Capture the cell that displays the provided text and extract its [x, y] central coordinate. 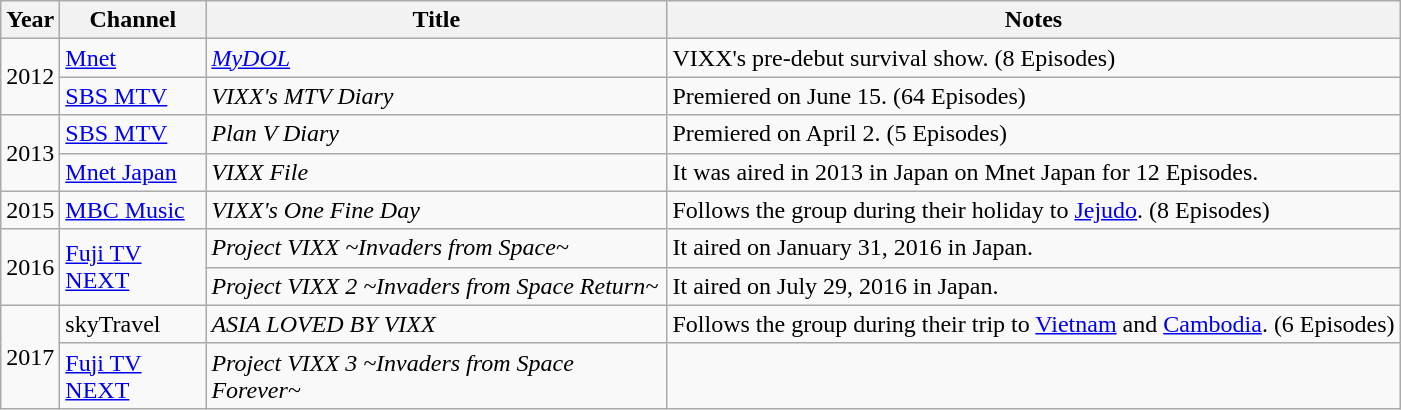
2013 [30, 153]
ASIA LOVED BY VIXX [436, 324]
MyDOL [436, 58]
Title [436, 20]
Follows the group during their trip to Vietnam and Cambodia. (6 Episodes) [1034, 324]
Project VIXX 3 ~Invaders from Space Forever~ [436, 376]
VIXX File [436, 172]
Premiered on June 15. (64 Episodes) [1034, 96]
VIXX's MTV Diary [436, 96]
It aired on January 31, 2016 in Japan. [1034, 248]
VIXX's pre-debut survival show. (8 Episodes) [1034, 58]
It aired on July 29, 2016 in Japan. [1034, 286]
2012 [30, 77]
2017 [30, 356]
2015 [30, 210]
Mnet Japan [133, 172]
Mnet [133, 58]
VIXX's One Fine Day [436, 210]
Year [30, 20]
Channel [133, 20]
It was aired in 2013 in Japan on Mnet Japan for 12 Episodes. [1034, 172]
Project VIXX 2 ~Invaders from Space Return~ [436, 286]
Project VIXX ~Invaders from Space~ [436, 248]
MBC Music [133, 210]
Notes [1034, 20]
Plan V Diary [436, 134]
Follows the group during their holiday to Jejudo. (8 Episodes) [1034, 210]
Premiered on April 2. (5 Episodes) [1034, 134]
2016 [30, 267]
skyTravel [133, 324]
